Search for the cell housing the specified text and yield its [X, Y] center coordinate. 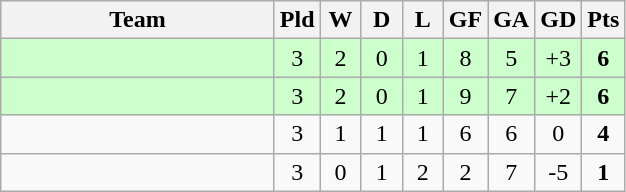
4 [604, 134]
+2 [558, 96]
Pts [604, 20]
Pld [297, 20]
GF [465, 20]
+3 [558, 58]
L [422, 20]
GD [558, 20]
8 [465, 58]
W [340, 20]
-5 [558, 172]
Team [138, 20]
GA [512, 20]
D [382, 20]
9 [465, 96]
5 [512, 58]
